Capture the cell that displays the provided text and extract its (x, y) central coordinate. 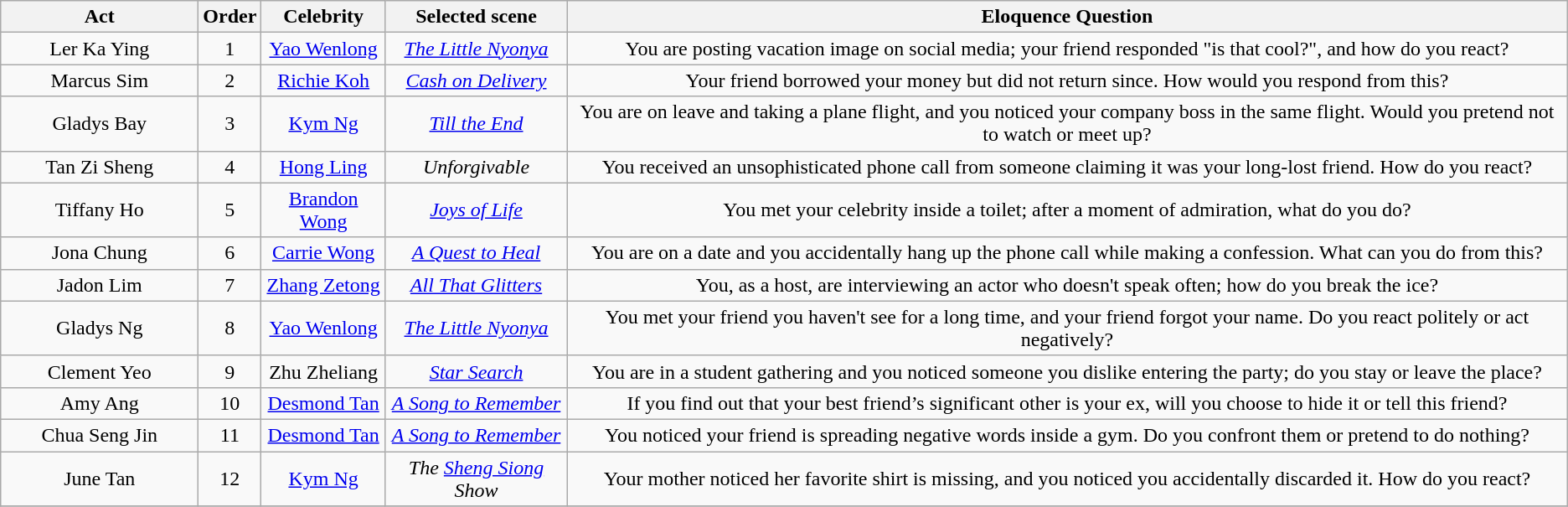
Richie Koh (323, 80)
Jona Chung (100, 253)
The Sheng Siong Show (476, 478)
Selected scene (476, 17)
1 (230, 49)
Unforgivable (476, 167)
Carrie Wong (323, 253)
Till the End (476, 124)
You, as a host, are interviewing an actor who doesn't speak often; how do you break the ice? (1067, 285)
Tiffany Ho (100, 210)
2 (230, 80)
6 (230, 253)
Your mother noticed her favorite shirt is missing, and you noticed you accidentally discarded it. How do you react? (1067, 478)
4 (230, 167)
Tan Zi Sheng (100, 167)
8 (230, 329)
You are on a date and you accidentally hang up the phone call while making a confession. What can you do from this? (1067, 253)
You met your celebrity inside a toilet; after a moment of admiration, what do you do? (1067, 210)
All That Glitters (476, 285)
12 (230, 478)
If you find out that your best friend’s significant other is your ex, will you choose to hide it or tell this friend? (1067, 403)
You received an unsophisticated phone call from someone claiming it was your long-lost friend. How do you react? (1067, 167)
Star Search (476, 371)
You are on leave and taking a plane flight, and you noticed your company boss in the same flight. Would you pretend not to watch or meet up? (1067, 124)
Cash on Delivery (476, 80)
5 (230, 210)
Ler Ka Ying (100, 49)
You noticed your friend is spreading negative words inside a gym. Do you confront them or pretend to do nothing? (1067, 435)
Your friend borrowed your money but did not return since. How would you respond from this? (1067, 80)
Celebrity (323, 17)
7 (230, 285)
Brandon Wong (323, 210)
Jadon Lim (100, 285)
Marcus Sim (100, 80)
You are posting vacation image on social media; your friend responded "is that cool?", and how do you react? (1067, 49)
You met your friend you haven't see for a long time, and your friend forgot your name. Do you react politely or act negatively? (1067, 329)
Zhang Zetong (323, 285)
Zhu Zheliang (323, 371)
Gladys Bay (100, 124)
Act (100, 17)
Hong Ling (323, 167)
Chua Seng Jin (100, 435)
Gladys Ng (100, 329)
A Quest to Heal (476, 253)
Joys of Life (476, 210)
3 (230, 124)
10 (230, 403)
9 (230, 371)
11 (230, 435)
Eloquence Question (1067, 17)
You are in a student gathering and you noticed someone you dislike entering the party; do you stay or leave the place? (1067, 371)
Order (230, 17)
Amy Ang (100, 403)
June Tan (100, 478)
Clement Yeo (100, 371)
